Find where the given text appears and provide that cell's center as [X, Y] coordinate. 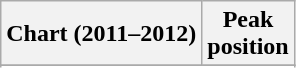
Peakposition [248, 34]
Chart (2011–2012) [102, 34]
